Pinpoint the cell where the given text exists, returning its [X, Y] midpoint coordinate. 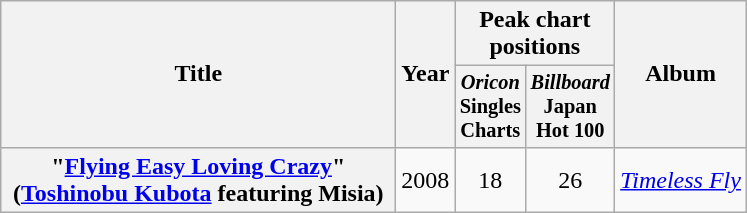
Year [426, 74]
"Flying Easy Loving Crazy"(Toshinobu Kubota featuring Misia) [198, 180]
2008 [426, 180]
Billboard Japan Hot 100 [570, 107]
Title [198, 74]
Album [681, 74]
26 [570, 180]
18 [490, 180]
Oricon Singles Charts [490, 107]
Peak chart positions [535, 34]
Timeless Fly [681, 180]
